For the text-containing cell, return its midpoint in [X, Y] coordinate format. 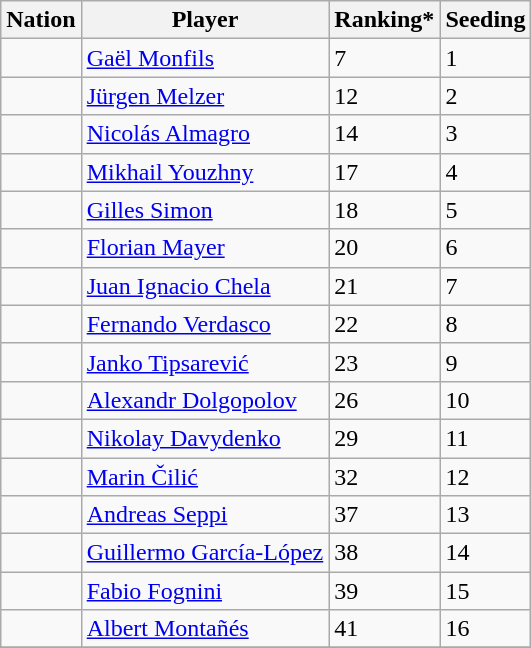
Gaël Monfils [205, 58]
29 [384, 438]
15 [486, 591]
3 [486, 134]
20 [384, 248]
11 [486, 438]
Mikhail Youzhny [205, 172]
16 [486, 629]
2 [486, 96]
22 [384, 324]
10 [486, 400]
37 [384, 515]
Player [205, 20]
Albert Montañés [205, 629]
Fabio Fognini [205, 591]
Guillermo García-López [205, 553]
9 [486, 362]
38 [384, 553]
Jürgen Melzer [205, 96]
39 [384, 591]
17 [384, 172]
Alexandr Dolgopolov [205, 400]
8 [486, 324]
13 [486, 515]
Nicolás Almagro [205, 134]
41 [384, 629]
Seeding [486, 20]
Andreas Seppi [205, 515]
23 [384, 362]
21 [384, 286]
18 [384, 210]
Janko Tipsarević [205, 362]
Gilles Simon [205, 210]
Nation [41, 20]
Florian Mayer [205, 248]
5 [486, 210]
32 [384, 477]
Marin Čilić [205, 477]
Ranking* [384, 20]
26 [384, 400]
4 [486, 172]
1 [486, 58]
Fernando Verdasco [205, 324]
Juan Ignacio Chela [205, 286]
Nikolay Davydenko [205, 438]
6 [486, 248]
